Locate the cell with the specified text and output its (X, Y) center coordinate. 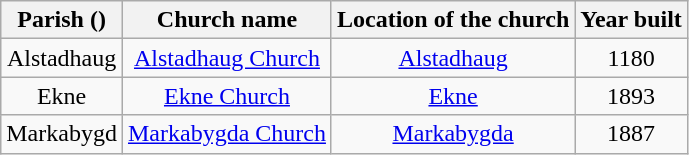
Ekne Church (226, 96)
1887 (632, 134)
Parish () (62, 20)
Year built (632, 20)
Church name (226, 20)
Markabygda Church (226, 134)
Alstadhaug Church (226, 58)
Markabygda (452, 134)
1180 (632, 58)
Markabygd (62, 134)
1893 (632, 96)
Location of the church (452, 20)
